Search for the cell housing the specified text and yield its (X, Y) center coordinate. 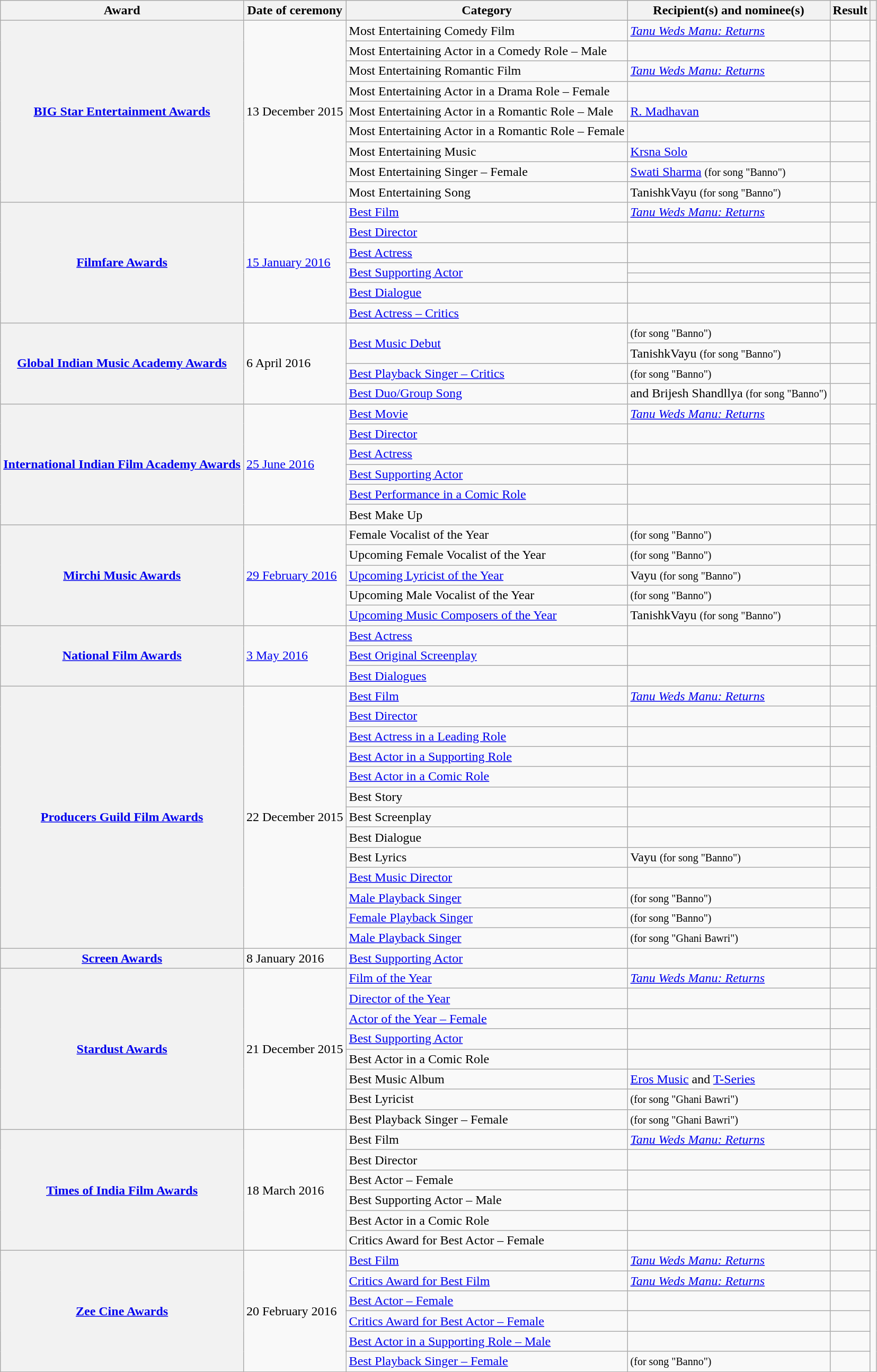
21 December 2015 (295, 1049)
Most Entertaining Actor in a Drama Role – Female (486, 91)
Most Entertaining Comedy Film (486, 31)
Best Actress in a Leading Role (486, 736)
Upcoming Music Composers of the Year (486, 616)
Best Screenplay (486, 817)
Screen Awards (122, 958)
Times of India Film Awards (122, 1190)
Mirchi Music Awards (122, 575)
Upcoming Female Vocalist of the Year (486, 555)
Film of the Year (486, 978)
Female Playback Singer (486, 918)
Upcoming Lyricist of the Year (486, 575)
Best Performance in a Comic Role (486, 494)
Best Story (486, 797)
6 April 2016 (295, 363)
Best Playback Singer – Critics (486, 373)
Most Entertaining Song (486, 192)
Best Duo/Group Song (486, 394)
Most Entertaining Actor in a Romantic Role – Female (486, 131)
8 January 2016 (295, 958)
Stardust Awards (122, 1049)
Krsna Solo (729, 152)
Most Entertaining Singer – Female (486, 172)
Female Vocalist of the Year (486, 534)
Best Actor in a Supporting Role (486, 756)
International Indian Film Academy Awards (122, 464)
Filmfare Awards (122, 262)
Best Make Up (486, 514)
Best Lyrics (486, 857)
and Brijesh Shandllya (for song "Banno") (729, 394)
Director of the Year (486, 999)
Most Entertaining Romantic Film (486, 71)
Date of ceremony (295, 11)
3 May 2016 (295, 656)
Best Supporting Actor – Male (486, 1200)
Result (850, 11)
Producers Guild Film Awards (122, 817)
Actor of the Year – Female (486, 1019)
Category (486, 11)
Best Original Screenplay (486, 656)
18 March 2016 (295, 1190)
Best Dialogues (486, 676)
Best Lyricist (486, 1099)
22 December 2015 (295, 817)
R. Madhavan (729, 111)
Zee Cine Awards (122, 1311)
Best Music Director (486, 877)
Best Movie (486, 414)
Best Music Debut (486, 343)
Best Actress – Critics (486, 313)
Best Actor in a Supporting Role – Male (486, 1341)
Most Entertaining Actor in a Comedy Role – Male (486, 51)
National Film Awards (122, 656)
BIG Star Entertainment Awards (122, 111)
13 December 2015 (295, 111)
20 February 2016 (295, 1311)
Global Indian Music Academy Awards (122, 363)
15 January 2016 (295, 262)
Upcoming Male Vocalist of the Year (486, 595)
Most Entertaining Music (486, 152)
Swati Sharma (for song "Banno") (729, 172)
Best Music Album (486, 1079)
Most Entertaining Actor in a Romantic Role – Male (486, 111)
Critics Award for Best Film (486, 1281)
Eros Music and T-Series (729, 1079)
29 February 2016 (295, 575)
Recipient(s) and nominee(s) (729, 11)
25 June 2016 (295, 464)
Award (122, 11)
